Identify which cell holds the provided text, then report its [x, y] central coordinate. 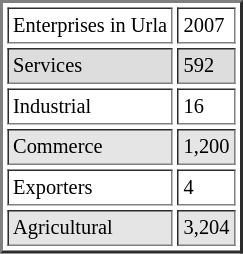
592 [207, 66]
Services [90, 66]
Exporters [90, 188]
3,204 [207, 228]
1,200 [207, 147]
Enterprises in Urla [90, 26]
16 [207, 106]
4 [207, 188]
Industrial [90, 106]
2007 [207, 26]
Agricultural [90, 228]
Commerce [90, 147]
